Search for the cell housing the specified text and yield its [x, y] center coordinate. 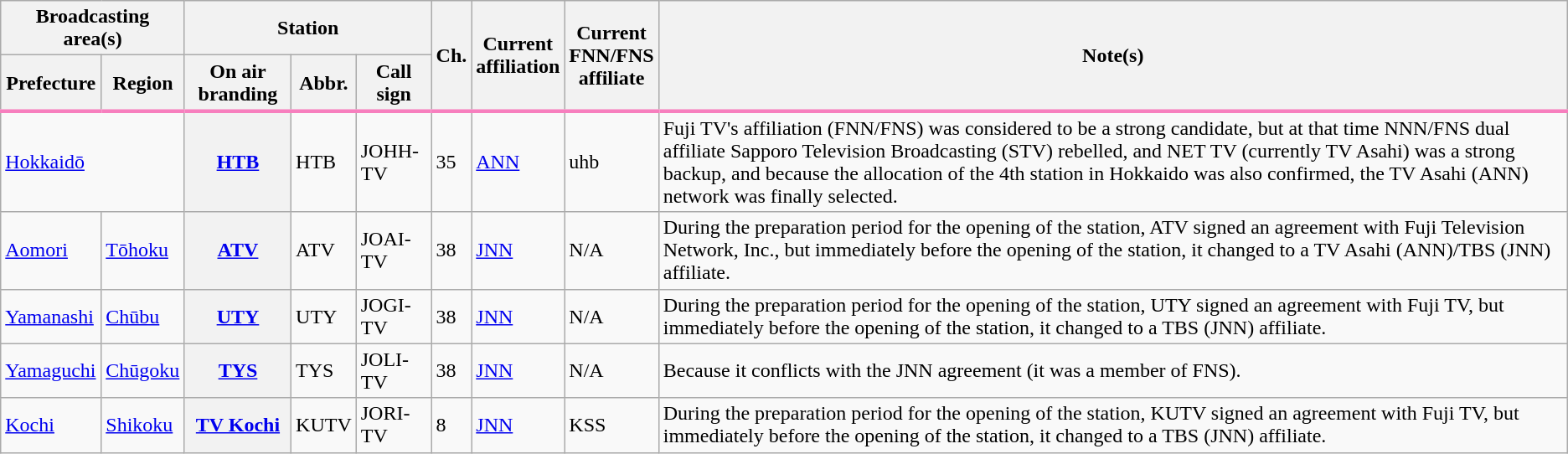
Kochi [51, 426]
35 [451, 161]
JOLI-TV [394, 370]
TV Kochi [238, 426]
Chūgoku [143, 370]
ANN [518, 161]
Aomori [51, 250]
Yamanashi [51, 317]
Prefecture [51, 84]
Note(s) [1112, 56]
uhb [611, 161]
Call sign [394, 84]
Currentaffiliation [518, 56]
JOHH-TV [394, 161]
Ch. [451, 56]
Region [143, 84]
Station [308, 28]
Because it conflicts with the JNN agreement (it was a member of FNS). [1112, 370]
JOAI-TV [394, 250]
Abbr. [324, 84]
8 [451, 426]
JOGI-TV [394, 317]
Shikoku [143, 426]
CurrentFNN/FNSaffiliate [611, 56]
Chūbu [143, 317]
JORI-TV [394, 426]
On air branding [238, 84]
Hokkaidō [93, 161]
KUTV [324, 426]
KSS [611, 426]
Yamaguchi [51, 370]
Broadcasting area(s) [93, 28]
Tōhoku [143, 250]
